Extract the [x, y] coordinate from the center of the cell holding the provided text.  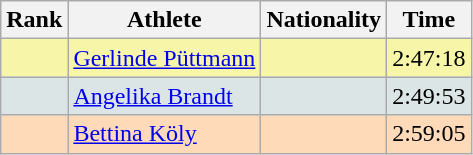
Gerlinde Püttmann [164, 58]
Nationality [324, 20]
2:47:18 [429, 58]
2:59:05 [429, 134]
Angelika Brandt [164, 96]
2:49:53 [429, 96]
Rank [34, 20]
Athlete [164, 20]
Time [429, 20]
Bettina Köly [164, 134]
